For the text-containing cell, return its midpoint in [X, Y] coordinate format. 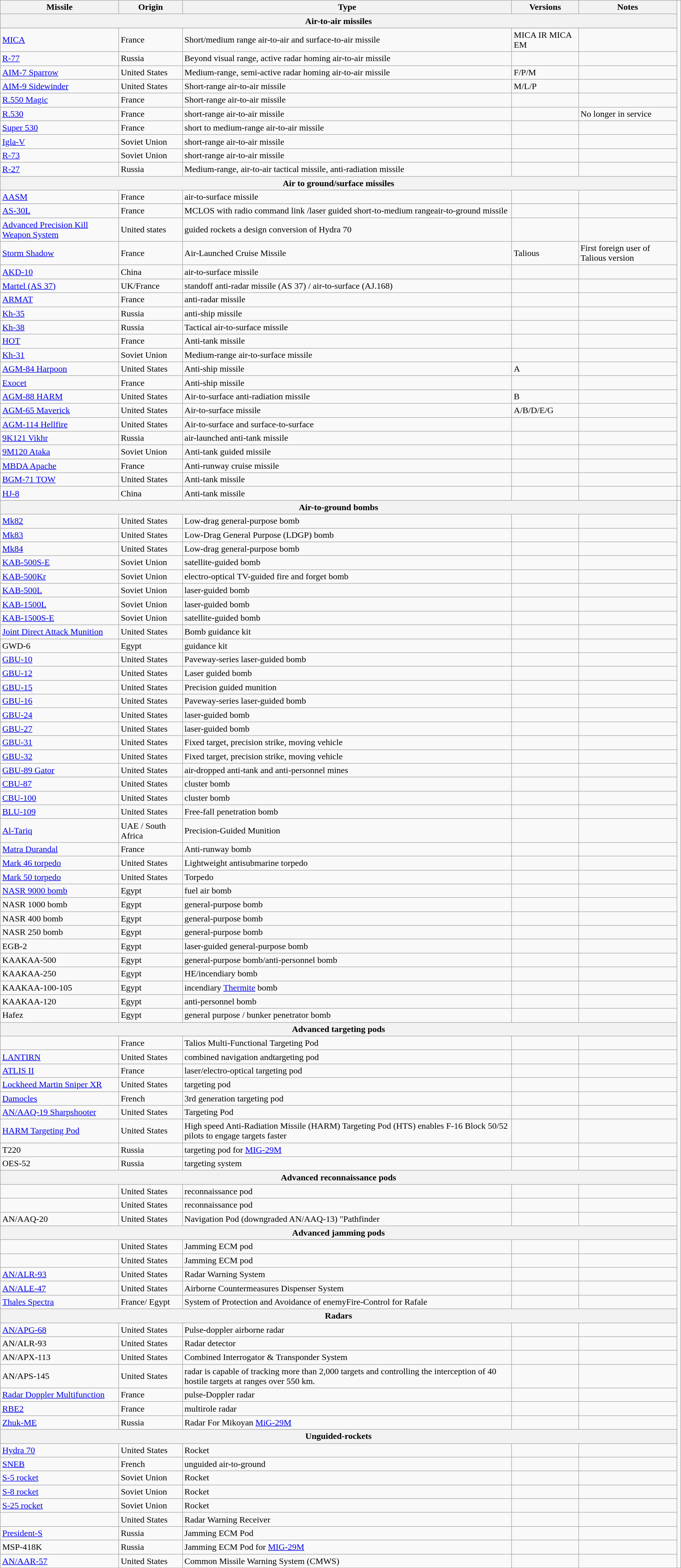
Notes [628, 7]
Radars [338, 1316]
9M120 Ataka [60, 452]
AN/AAQ-20 [60, 1219]
UAE / South Africa [151, 831]
M/L/P [545, 86]
R.530 [60, 114]
incendiary Thermite bomb [347, 988]
Air-to-ground bombs [338, 507]
Short/medium range air-to-air and surface-to-air missile [347, 40]
Radar Doppler Multifunction [60, 1395]
Free-fall penetration bomb [347, 812]
laser-guided general-purpose bomb [347, 946]
KAB-500L [60, 590]
GWD-6 [60, 645]
AN/APS-145 [60, 1376]
targeting system [347, 1164]
Navigation Pod (downgraded AN/AAQ-13) "Pathfinder [347, 1219]
CBU-87 [60, 784]
First foreign user of Talious version [628, 253]
KAB-1500L [60, 604]
Storm Shadow [60, 253]
standoff anti-radar missile (AS 37) / air-to-surface (AJ.168) [347, 286]
CBU-100 [60, 798]
France/ Egypt [151, 1302]
UK/France [151, 286]
B [545, 396]
Air-to-air missiles [338, 21]
Precision-Guided Munition [347, 831]
EGB-2 [60, 946]
fuel air bomb [347, 891]
AN/APX-113 [60, 1357]
NASR 400 bomb [60, 919]
AASM [60, 197]
unguided air-to-ground [347, 1464]
Kh-35 [60, 313]
AGM-65 Maverick [60, 410]
Talious [545, 253]
MSP-418K [60, 1547]
Combined Interrogator & Transponder System [347, 1357]
Air-Launched Cruise Missile [347, 253]
Super 530 [60, 128]
Damocles [60, 1099]
Lightweight antisubmarine torpedo [347, 863]
Exocet [60, 383]
Common Missile Warning System (CMWS) [347, 1561]
GBU-15 [60, 687]
Versions [545, 7]
Hafez [60, 1015]
KAAKAA-100-105 [60, 988]
GBU-10 [60, 660]
GBU-27 [60, 729]
NASR 250 bomb [60, 932]
Targeting Pod [347, 1112]
Laser guided bomb [347, 673]
air-launched anti-tank missile [347, 438]
S-25 rocket [60, 1505]
R-27 [60, 169]
OES-52 [60, 1164]
Missile [60, 7]
radar is capable of tracking more than 2,000 targets and controlling the interception of 40 hostile targets at ranges over 550 km. [347, 1376]
Beyond visual range, active radar homing air-to-air missile [347, 59]
guidance kit [347, 645]
Bomb guidance kit [347, 632]
air-dropped anti-tank and anti-personnel mines [347, 770]
multirole radar [347, 1409]
Radar Warning System [347, 1274]
Air-to-surface anti-radiation missile [347, 396]
Unguided-rockets [338, 1436]
Mark 50 torpedo [60, 877]
Mk83 [60, 535]
No longer in service [628, 114]
T220 [60, 1150]
S-8 rocket [60, 1492]
KAAKAA-250 [60, 974]
Lockheed Martin Sniper XR [60, 1084]
HJ-8 [60, 493]
Air-to-surface missile [347, 410]
HARM Targeting Pod [60, 1131]
combined navigation andtargeting pod [347, 1057]
BLU-109 [60, 812]
anti-ship missile [347, 313]
Mk82 [60, 521]
Advanced reconnaissance pods [338, 1177]
ATLIS II [60, 1071]
Tactical air-to-surface missile [347, 327]
Radar detector [347, 1344]
AS-30L [60, 211]
AGM-88 HARM [60, 396]
GBU-24 [60, 715]
F/P/M [545, 72]
Anti-runway cruise missile [347, 466]
Torpedo [347, 877]
targeting pod for MIG-29M [347, 1150]
Origin [151, 7]
Al-Tariq [60, 831]
President-S [60, 1533]
KAAKAA-120 [60, 1001]
Kh-31 [60, 355]
SNEB [60, 1464]
Radar For Mikoyan MiG-29M [347, 1423]
Jamming ECM Pod for MIG-29M [347, 1547]
general purpose / bunker penetrator bomb [347, 1015]
Airborne Countermeasures Dispenser System [347, 1288]
3rd generation targeting pod [347, 1099]
MCLOS with radio command link /laser guided short-to-medium rangeair-to-ground missile [347, 211]
AIM-7 Sparrow [60, 72]
guided rockets a design conversion of Hydra 70 [347, 230]
Martel (AS 37) [60, 286]
BGM-71 TOW [60, 480]
AN/AAQ-19 Sharpshooter [60, 1112]
S-5 rocket [60, 1478]
Pulse-doppler airborne radar [347, 1330]
Low-Drag General Purpose (LDGP) bomb [347, 535]
Talios Multi-Functional Targeting Pod [347, 1043]
anti-personnel bomb [347, 1001]
KAB-500S-E [60, 563]
pulse-Doppler radar [347, 1395]
NASR 9000 bomb [60, 891]
MICA IR MICA EM [545, 40]
High speed Anti-Radiation Missile (HARM) Targeting Pod (HTS) enables F-16 Block 50/52 pilots to engage targets faster [347, 1131]
AN/ALE-47 [60, 1288]
general-purpose bomb/anti-personnel bomb [347, 960]
targeting pod [347, 1084]
Medium-range, air-to-air tactical missile, anti-radiation missile [347, 169]
HE/incendiary bomb [347, 974]
AGM-114 Hellfire [60, 424]
anti-radar missile [347, 300]
Type [347, 7]
KAB-500Kr [60, 576]
A [545, 369]
Medium-range air-to-surface missile [347, 355]
R.550 Magic [60, 100]
MBDA Apache [60, 466]
NASR 1000 bomb [60, 905]
ARMAT [60, 300]
Mark 46 torpedo [60, 863]
R-73 [60, 155]
GBU-32 [60, 756]
GBU-89 Gator [60, 770]
Mk84 [60, 549]
laser/electro-optical targeting pod [347, 1071]
Joint Direct Attack Munition [60, 632]
LANTIRN [60, 1057]
Precision guided munition [347, 687]
A/B/D/E/G [545, 410]
Advanced jamming pods [338, 1233]
GBU-31 [60, 743]
Matra Durandal [60, 849]
Thales Spectra [60, 1302]
short to medium-range air-to-air missile [347, 128]
Advanced targeting pods [338, 1029]
AKD-10 [60, 272]
HOT [60, 341]
9K121 Vikhr [60, 438]
MICA [60, 40]
AN/APG-68 [60, 1330]
Igla-V [60, 141]
RBE2 [60, 1409]
KAB-1500S-E [60, 618]
Zhuk-ME [60, 1423]
R-77 [60, 59]
Medium-range, semi-active radar homing air-to-air missile [347, 72]
Kh-38 [60, 327]
AN/AAR-57 [60, 1561]
Anti-tank guided missile [347, 452]
Radar Warning Receiver [347, 1519]
Air to ground/surface missiles [338, 183]
Air-to-surface and surface-to-surface [347, 424]
Anti-runway bomb [347, 849]
United states [151, 230]
AGM-84 Harpoon [60, 369]
KAAKAA-500 [60, 960]
Jamming ECM Pod [347, 1533]
electro-optical TV-guided fire and forget bomb [347, 576]
GBU-16 [60, 701]
System of Protection and Avoidance of enemyFire-Control for Rafale [347, 1302]
Hydra 70 [60, 1450]
Advanced Precision Kill Weapon System [60, 230]
AIM-9 Sidewinder [60, 86]
GBU-12 [60, 673]
